Pinpoint the cell where the given text exists, returning its [X, Y] midpoint coordinate. 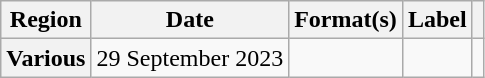
Date [190, 20]
Format(s) [346, 20]
29 September 2023 [190, 58]
Region [46, 20]
Various [46, 58]
Label [437, 20]
